Determine the (X, Y) coordinate at the center of the cell enclosing the given text.  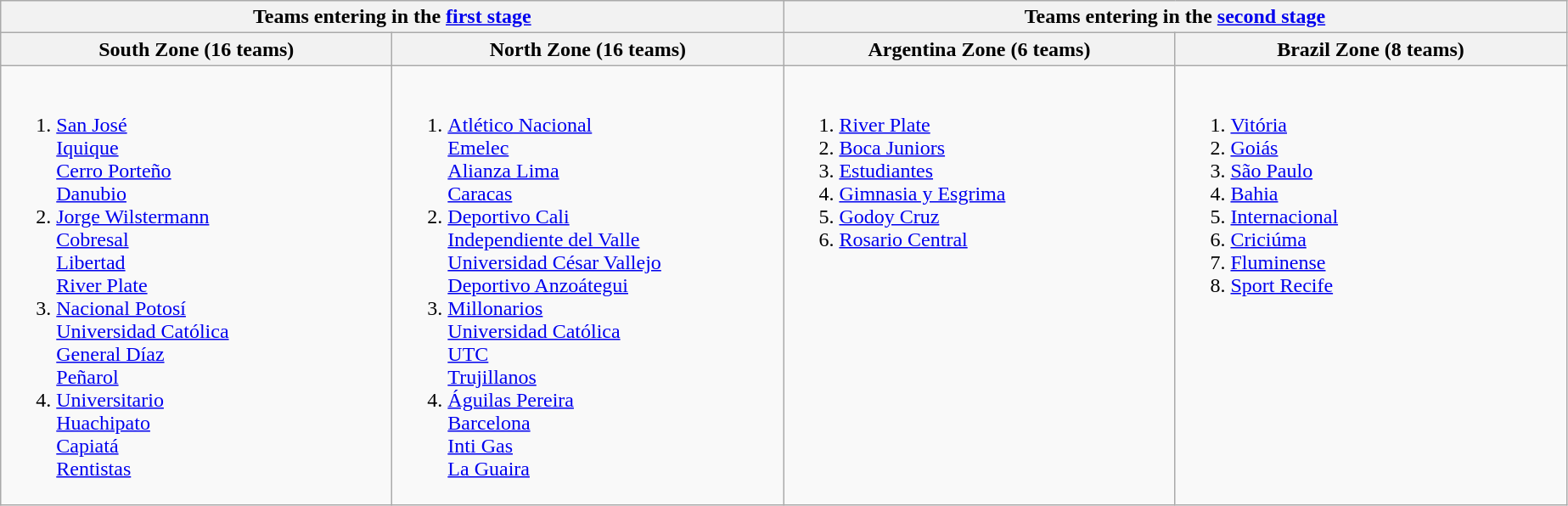
River Plate Boca Juniors Estudiantes Gimnasia y Esgrima Godoy Cruz Rosario Central (980, 285)
Teams entering in the second stage (1175, 17)
North Zone (16 teams) (587, 49)
Argentina Zone (6 teams) (980, 49)
Vitória Goiás São Paulo Bahia Internacional Criciúma Fluminense Sport Recife (1370, 285)
Teams entering in the first stage (392, 17)
South Zone (16 teams) (197, 49)
Brazil Zone (8 teams) (1370, 49)
